Identify which cell holds the provided text, then report its (X, Y) central coordinate. 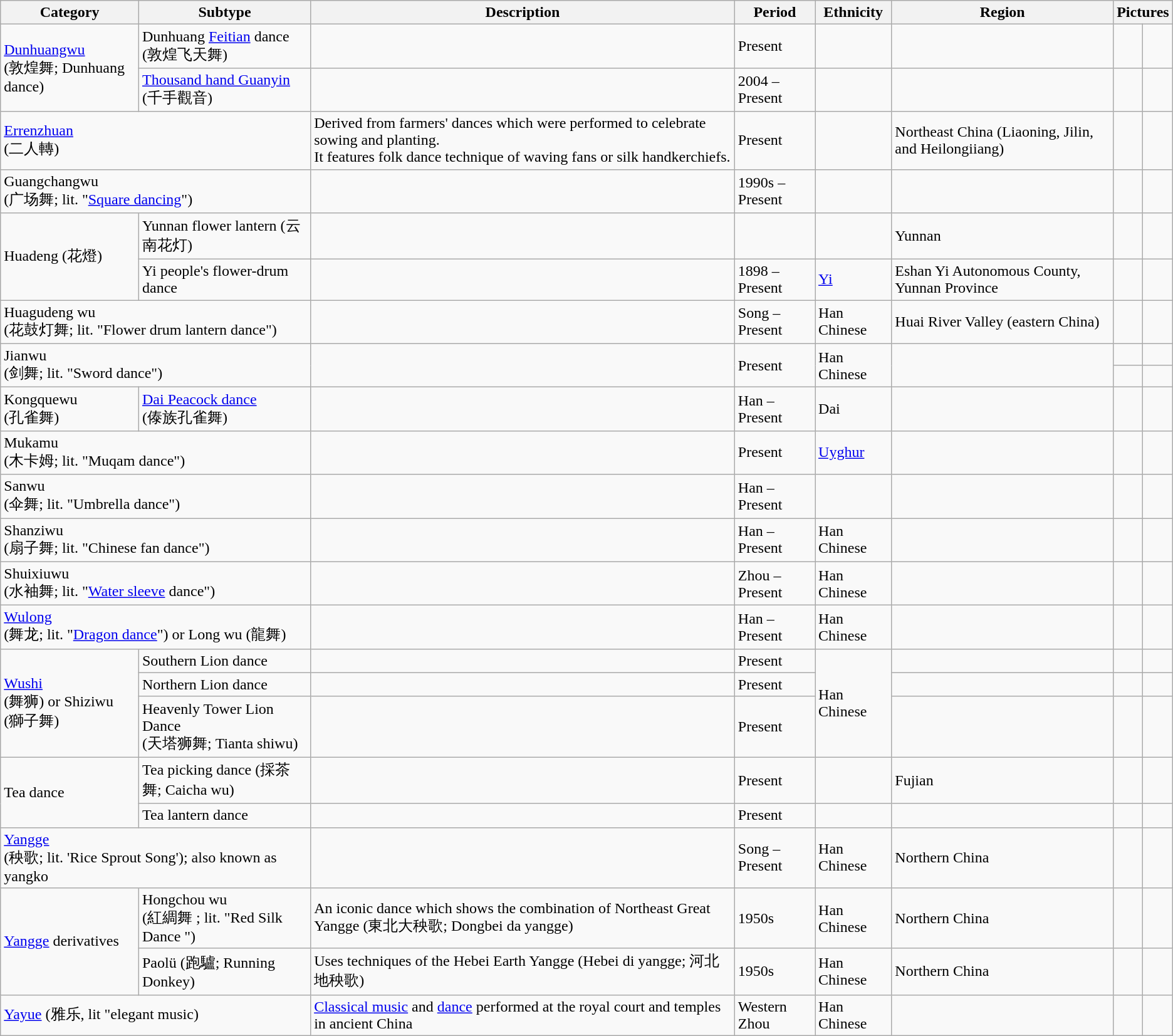
An iconic dance which shows the combination of Northeast Great Yangge (東北大秧歌; Dongbei da yangge) (523, 919)
Mukamu(木卡姆; lit. "Muqam dance") (155, 453)
Eshan Yi Autonomous County, Yunnan Province (1003, 280)
2004 – Present (774, 90)
Fujian (1003, 780)
Tea picking dance (採茶舞; Caicha wu) (224, 780)
Western Zhou (774, 1015)
Errenzhuan(二人轉) (155, 140)
Dunhuang Feitian dance(敦煌飞天舞) (224, 46)
Yangge(秧歌; lit. 'Rice Sprout Song'); also known as yangko (155, 857)
Guangchangwu(广场舞; lit. "Square dancing") (155, 191)
Yunnan (1003, 236)
Uses techniques of the Hebei Earth Yangge (Hebei di yangge; 河北地秧歌) (523, 971)
Yunnan flower lantern (云南花灯) (224, 236)
Ethnicity (853, 13)
Jianwu(剑舞; lit. "Sword dance") (155, 365)
Dunhuangwu(敦煌舞; Dunhuang dance) (70, 68)
Southern Lion dance (224, 661)
Yi (853, 280)
Dai Peacock dance(傣族孔雀舞) (224, 409)
Yangge derivatives (70, 941)
Category (70, 13)
Shuixiuwu(水袖舞; lit. "Water sleeve dance") (155, 583)
Yi people's flower-drum dance (224, 280)
Paolü (跑驢; Running Donkey) (224, 971)
Wulong(舞龙; lit. "Dragon dance") or Long wu (龍舞) (155, 627)
Northern Lion dance (224, 684)
Northeast China (Liaoning, Jilin, and Heilongiiang) (1003, 140)
Huai River Valley (eastern China) (1003, 322)
Uyghur (853, 453)
Region (1003, 13)
1898 –Present (774, 280)
Dai (853, 409)
Heavenly Tower Lion Dance(天塔狮舞; Tianta shiwu) (224, 727)
Pictures (1143, 13)
Tea dance (70, 792)
Yayue (雅乐, lit "elegant music) (155, 1015)
Zhou –Present (774, 583)
Huadeng (花燈) (70, 257)
Subtype (224, 13)
1990s –Present (774, 191)
Huagudeng wu(花鼓灯舞; lit. "Flower drum lantern dance") (155, 322)
Shanziwu(扇子舞; lit. "Chinese fan dance") (155, 540)
Thousand hand Guanyin (千手觀音) (224, 90)
Tea lantern dance (224, 815)
Hongchou wu(紅綢舞 ; lit. "Red Silk Dance ") (224, 919)
Classical music and dance performed at the royal court and temples in ancient China (523, 1015)
Kongquewu(孔雀舞) (70, 409)
Description (523, 13)
Period (774, 13)
Sanwu(伞舞; lit. "Umbrella dance") (155, 496)
Wushi(舞狮) or Shiziwu (獅子舞) (70, 703)
